Scan for the cell matching the given text and deliver its [x, y] coordinate at center. 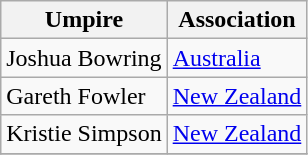
Association [237, 20]
Umpire [84, 20]
Kristie Simpson [84, 134]
Joshua Bowring [84, 58]
Australia [237, 58]
Gareth Fowler [84, 96]
